For the text-containing cell, return its midpoint in (x, y) coordinate format. 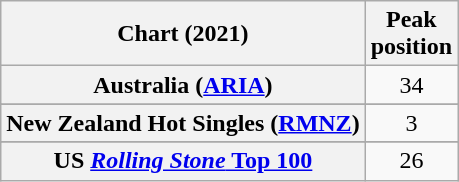
Peakposition (411, 34)
34 (411, 85)
Australia (ARIA) (183, 85)
Chart (2021) (183, 34)
New Zealand Hot Singles (RMNZ) (183, 123)
26 (411, 161)
3 (411, 123)
US Rolling Stone Top 100 (183, 161)
